Determine the [x, y] coordinate at the center of the cell enclosing the given text.  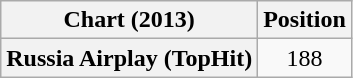
Position [305, 20]
Chart (2013) [130, 20]
Russia Airplay (TopHit) [130, 58]
188 [305, 58]
